Search for the cell housing the specified text and yield its [x, y] center coordinate. 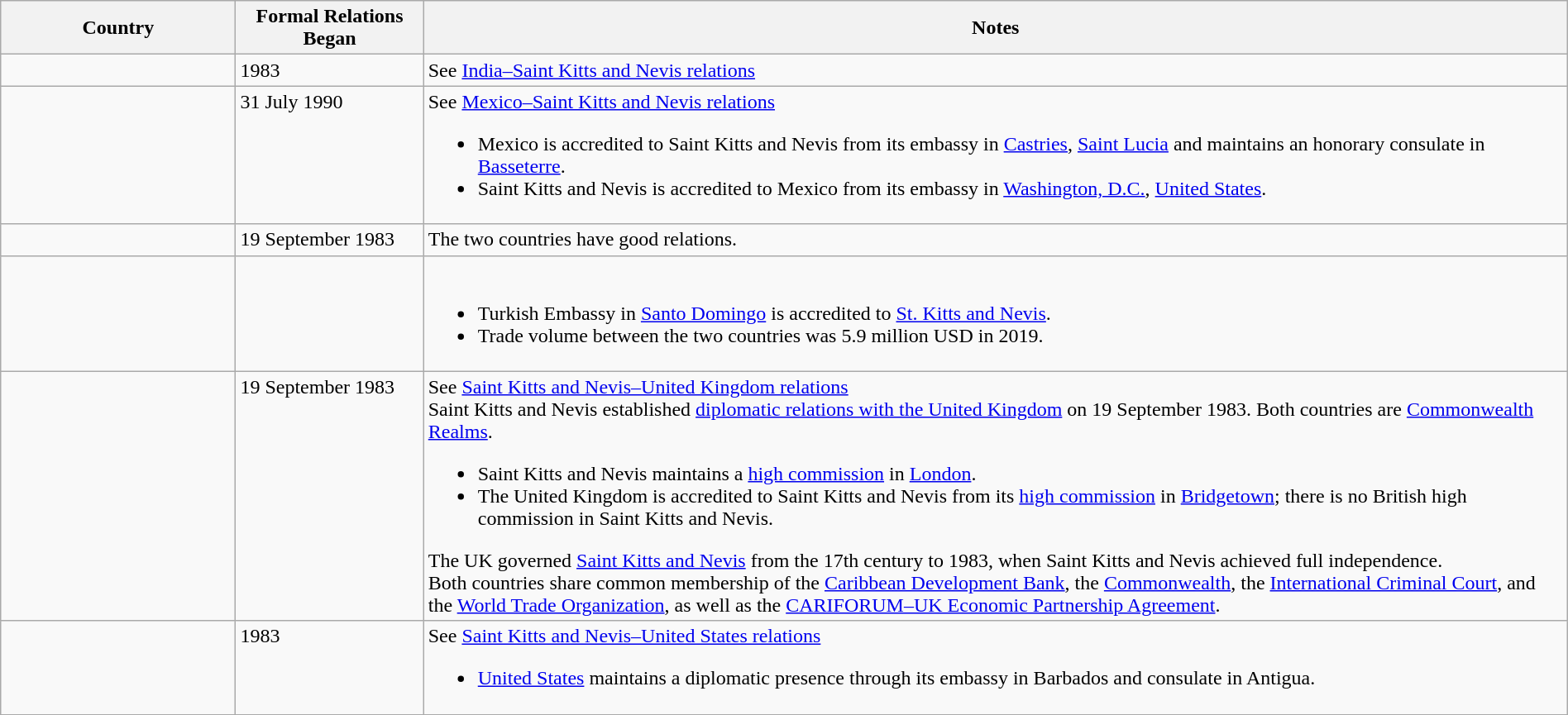
The two countries have good relations. [996, 240]
Country [118, 28]
Formal Relations Began [329, 28]
Notes [996, 28]
Turkish Embassy in Santo Domingo is accredited to St. Kitts and Nevis.Trade volume between the two countries was 5.9 million USD in 2019. [996, 313]
See India–Saint Kitts and Nevis relations [996, 70]
31 July 1990 [329, 155]
